Output the [x, y] coordinate of the center of the cell containing the given text.  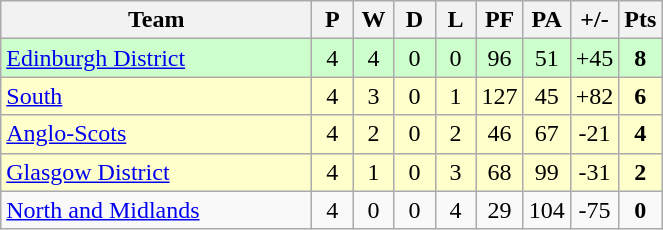
45 [546, 96]
8 [640, 58]
P [332, 20]
104 [546, 210]
-21 [594, 134]
99 [546, 172]
L [456, 20]
-75 [594, 210]
46 [500, 134]
+/- [594, 20]
D [414, 20]
Pts [640, 20]
PF [500, 20]
Team [156, 20]
29 [500, 210]
Edinburgh District [156, 58]
68 [500, 172]
127 [500, 96]
+45 [594, 58]
PA [546, 20]
North and Midlands [156, 210]
Glasgow District [156, 172]
51 [546, 58]
W [374, 20]
96 [500, 58]
+82 [594, 96]
-31 [594, 172]
South [156, 96]
Anglo-Scots [156, 134]
6 [640, 96]
67 [546, 134]
